Return the [X, Y] coordinate for the center point of the cell that contains the specified text.  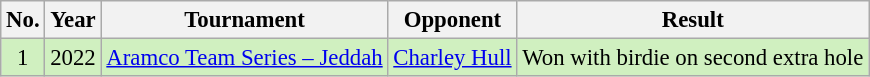
Won with birdie on second extra hole [693, 58]
1 [23, 58]
Tournament [244, 20]
No. [23, 20]
Year [73, 20]
Aramco Team Series – Jeddah [244, 58]
Result [693, 20]
Charley Hull [452, 58]
2022 [73, 58]
Opponent [452, 20]
